Detect which cell encompasses the target text, then output its (X, Y) center coordinate. 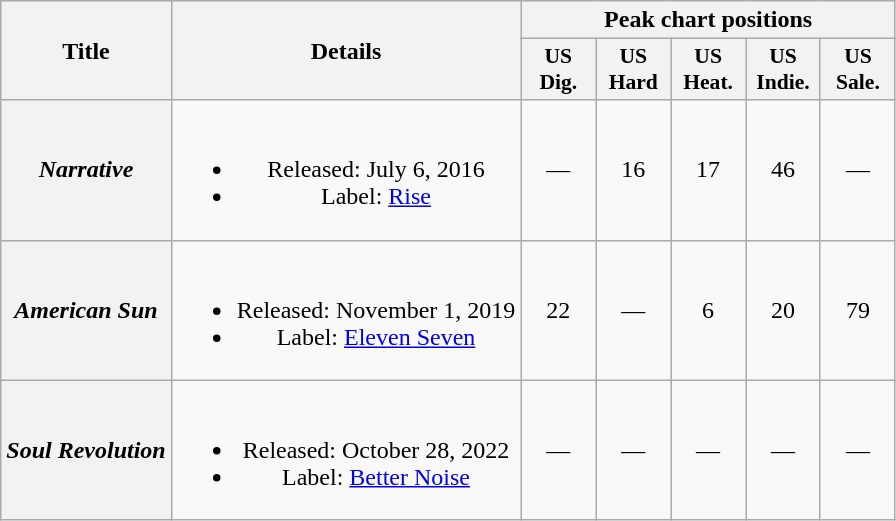
USDig. (558, 70)
Narrative (86, 170)
USHeat. (708, 70)
Title (86, 50)
Released: October 28, 2022Label: Better Noise (346, 450)
22 (558, 310)
Released: July 6, 2016Label: Rise (346, 170)
79 (858, 310)
46 (784, 170)
USHard (634, 70)
American Sun (86, 310)
Peak chart positions (708, 20)
20 (784, 310)
16 (634, 170)
Soul Revolution (86, 450)
6 (708, 310)
Released: November 1, 2019Label: Eleven Seven (346, 310)
Details (346, 50)
USIndie. (784, 70)
USSale. (858, 70)
17 (708, 170)
